Find where the given text appears and provide that cell's center as [x, y] coordinate. 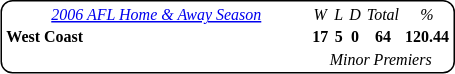
17 [320, 37]
% [428, 14]
Total [382, 14]
W [320, 14]
West Coast [156, 37]
64 [382, 37]
Minor Premiers [381, 60]
L [339, 14]
120.44 [428, 37]
0 [356, 37]
5 [339, 37]
D [356, 14]
2006 AFL Home & Away Season [156, 14]
